Output the [x, y] coordinate of the center of the cell containing the given text.  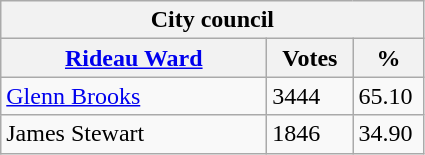
34.90 [388, 134]
James Stewart [134, 134]
Votes [310, 58]
% [388, 58]
1846 [310, 134]
Glenn Brooks [134, 96]
65.10 [388, 96]
3444 [310, 96]
City council [212, 20]
Rideau Ward [134, 58]
